Provide the (X, Y) coordinate of the cell's center where the given text is located.  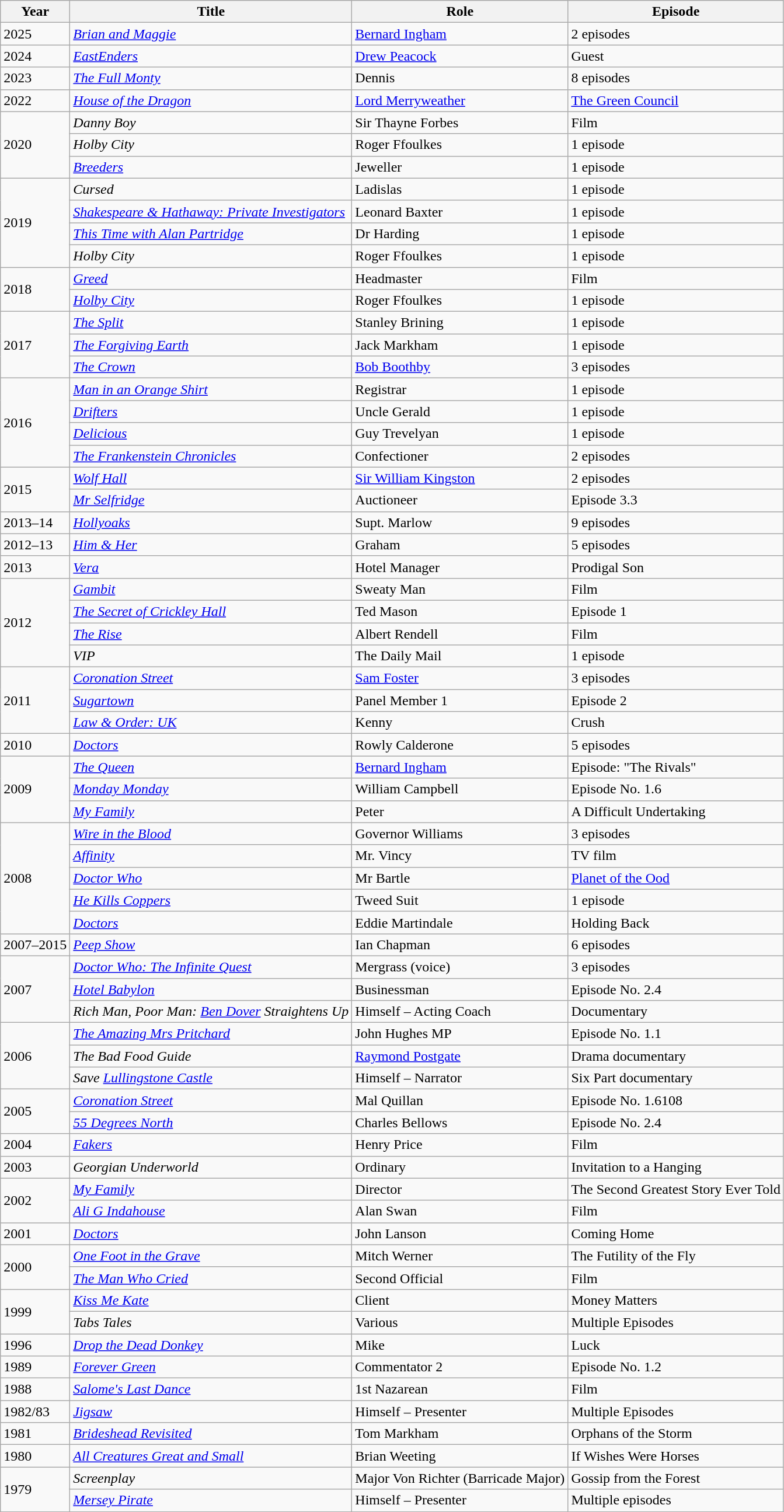
Dr Harding (460, 234)
Drifters (211, 412)
2002 (35, 1200)
2001 (35, 1234)
Prodigal Son (676, 567)
Himself – Acting Coach (460, 1012)
Major Von Richter (Barricade Major) (460, 1478)
Orphans of the Storm (676, 1434)
Episode 3.3 (676, 500)
1982/83 (35, 1412)
Himself – Narrator (460, 1078)
2000 (35, 1267)
Second Official (460, 1278)
Sam Foster (460, 678)
2024 (35, 56)
Forever Green (211, 1367)
1979 (35, 1489)
1st Nazarean (460, 1389)
The Queen (211, 767)
Wolf Hall (211, 478)
Episode No. 1.2 (676, 1367)
Coming Home (676, 1234)
Dennis (460, 78)
The Crown (211, 367)
Wire in the Blood (211, 834)
Mal Quillan (460, 1100)
The Amazing Mrs Pritchard (211, 1034)
Episode (676, 12)
William Campbell (460, 789)
The Rise (211, 633)
Various (460, 1322)
Charles Bellows (460, 1123)
Jack Markham (460, 345)
2015 (35, 489)
Ali G Indahouse (211, 1211)
This Time with Alan Partridge (211, 234)
Sweaty Man (460, 589)
1996 (35, 1344)
Panel Member 1 (460, 701)
Delicious (211, 434)
2003 (35, 1167)
Mr. Vincy (460, 856)
Governor Williams (460, 834)
Kiss Me Kate (211, 1300)
John Lanson (460, 1234)
Monday Monday (211, 789)
2013 (35, 567)
VIP (211, 656)
2010 (35, 745)
1989 (35, 1367)
Doctor Who (211, 878)
Episode 2 (676, 701)
House of the Dragon (211, 100)
8 episodes (676, 78)
Hotel Babylon (211, 990)
Auctioneer (460, 500)
The Daily Mail (460, 656)
Him & Her (211, 545)
Jigsaw (211, 1412)
Documentary (676, 1012)
Doctor Who: The Infinite Quest (211, 967)
Supt. Marlow (460, 522)
Rowly Calderone (460, 745)
Invitation to a Hanging (676, 1167)
Fakers (211, 1145)
Title (211, 12)
Holding Back (676, 922)
Luck (676, 1344)
2006 (35, 1056)
Eddie Martindale (460, 922)
Lord Merryweather (460, 100)
Brian Weeting (460, 1456)
1999 (35, 1311)
Raymond Postgate (460, 1056)
Episode 1 (676, 611)
2017 (35, 345)
2008 (35, 878)
Brian and Maggie (211, 34)
2009 (35, 789)
Albert Rendell (460, 633)
1981 (35, 1434)
Commentator 2 (460, 1367)
Sir Thayne Forbes (460, 123)
The Futility of the Fly (676, 1256)
Drew Peacock (460, 56)
2022 (35, 100)
Money Matters (676, 1300)
Client (460, 1300)
2005 (35, 1112)
Ordinary (460, 1167)
Affinity (211, 856)
2007–2015 (35, 945)
Mersey Pirate (211, 1500)
Ted Mason (460, 611)
Shakespeare & Hathaway: Private Investigators (211, 211)
2004 (35, 1145)
If Wishes Were Horses (676, 1456)
Stanley Brining (460, 323)
55 Degrees North (211, 1123)
2012–13 (35, 545)
The Forgiving Earth (211, 345)
Brideshead Revisited (211, 1434)
Registrar (460, 389)
2013–14 (35, 522)
Alan Swan (460, 1211)
Uncle Gerald (460, 412)
Drop the Dead Donkey (211, 1344)
The Bad Food Guide (211, 1056)
Save Lullingstone Castle (211, 1078)
A Difficult Undertaking (676, 811)
Businessman (460, 990)
Mitch Werner (460, 1256)
The Frankenstein Chronicles (211, 456)
Hollyoaks (211, 522)
1980 (35, 1456)
Headmaster (460, 278)
6 episodes (676, 945)
Ian Chapman (460, 945)
Gossip from the Forest (676, 1478)
Kenny (460, 723)
Breeders (211, 167)
2011 (35, 701)
Tom Markham (460, 1434)
Henry Price (460, 1145)
Mr Selfridge (211, 500)
All Creatures Great and Small (211, 1456)
Confectioner (460, 456)
Mike (460, 1344)
The Man Who Cried (211, 1278)
Danny Boy (211, 123)
2007 (35, 989)
Sir William Kingston (460, 478)
2018 (35, 290)
Mr Bartle (460, 878)
Screenplay (211, 1478)
Crush (676, 723)
One Foot in the Grave (211, 1256)
2023 (35, 78)
Vera (211, 567)
He Kills Coppers (211, 900)
Tabs Tales (211, 1322)
John Hughes MP (460, 1034)
Graham (460, 545)
2020 (35, 145)
Guy Trevelyan (460, 434)
Planet of the Ood (676, 878)
Guest (676, 56)
Tweed Suit (460, 900)
Greed (211, 278)
The Second Greatest Story Ever Told (676, 1189)
Peep Show (211, 945)
Episode: "The Rivals" (676, 767)
The Full Monty (211, 78)
The Secret of Crickley Hall (211, 611)
Hotel Manager (460, 567)
Six Part documentary (676, 1078)
Ladislas (460, 189)
Salome's Last Dance (211, 1389)
Peter (460, 811)
TV film (676, 856)
Georgian Underworld (211, 1167)
The Green Council (676, 100)
2025 (35, 34)
9 episodes (676, 522)
1988 (35, 1389)
Rich Man, Poor Man: Ben Dover Straightens Up (211, 1012)
Director (460, 1189)
Episode No. 1.6108 (676, 1100)
EastEnders (211, 56)
Law & Order: UK (211, 723)
Jeweller (460, 167)
Bob Boothby (460, 367)
Mergrass (voice) (460, 967)
2012 (35, 622)
Leonard Baxter (460, 211)
Episode No. 1.1 (676, 1034)
Sugartown (211, 701)
2019 (35, 222)
Multiple episodes (676, 1500)
Episode No. 1.6 (676, 789)
Role (460, 12)
The Split (211, 323)
Drama documentary (676, 1056)
Man in an Orange Shirt (211, 389)
Gambit (211, 589)
Cursed (211, 189)
2016 (35, 423)
Year (35, 12)
